Capture the cell that displays the provided text and extract its (X, Y) central coordinate. 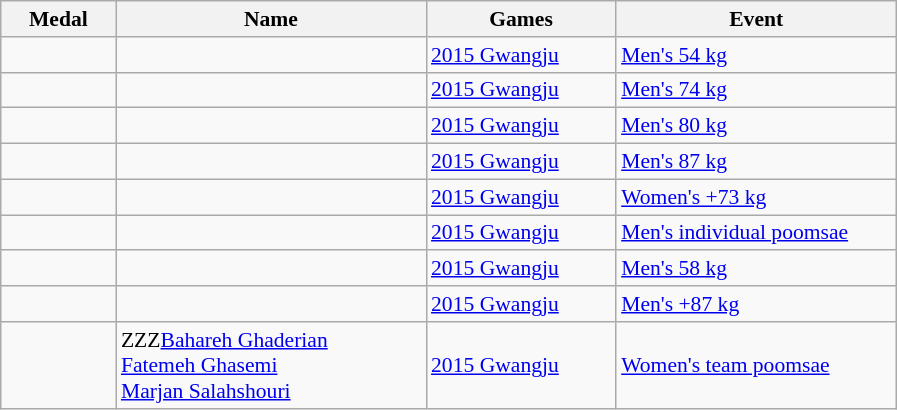
Men's 74 kg (756, 90)
Men's 54 kg (756, 55)
ZZZBahareh GhaderianFatemeh GhasemiMarjan Salahshouri (271, 366)
Women's team poomsae (756, 366)
Name (271, 19)
Event (756, 19)
Men's 87 kg (756, 162)
Men's 58 kg (756, 269)
Medal (58, 19)
Women's +73 kg (756, 197)
Games (521, 19)
Men's 80 kg (756, 126)
Men's individual poomsae (756, 233)
Men's +87 kg (756, 304)
